Provide the [x, y] coordinate of the cell's center where the given text is located.  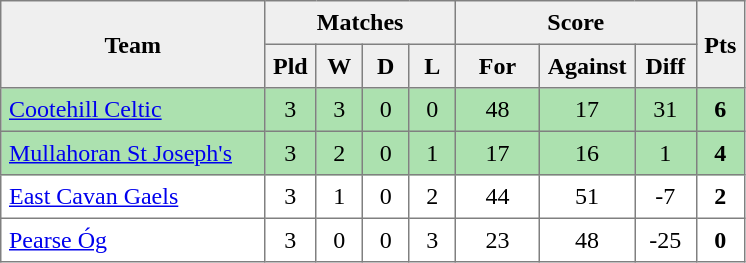
Team [133, 44]
6 [720, 110]
Score [576, 23]
L [432, 66]
Pearse Óg [133, 240]
51 [586, 197]
Diff [666, 66]
23 [497, 240]
4 [720, 153]
Against [586, 66]
-7 [666, 197]
East Cavan Gaels [133, 197]
For [497, 66]
44 [497, 197]
Matches [360, 23]
W [339, 66]
Mullahoran St Joseph's [133, 153]
31 [666, 110]
-25 [666, 240]
D [385, 66]
Cootehill Celtic [133, 110]
Pld [290, 66]
Pts [720, 44]
16 [586, 153]
